Return the (X, Y) coordinate for the center point of the cell that contains the specified text.  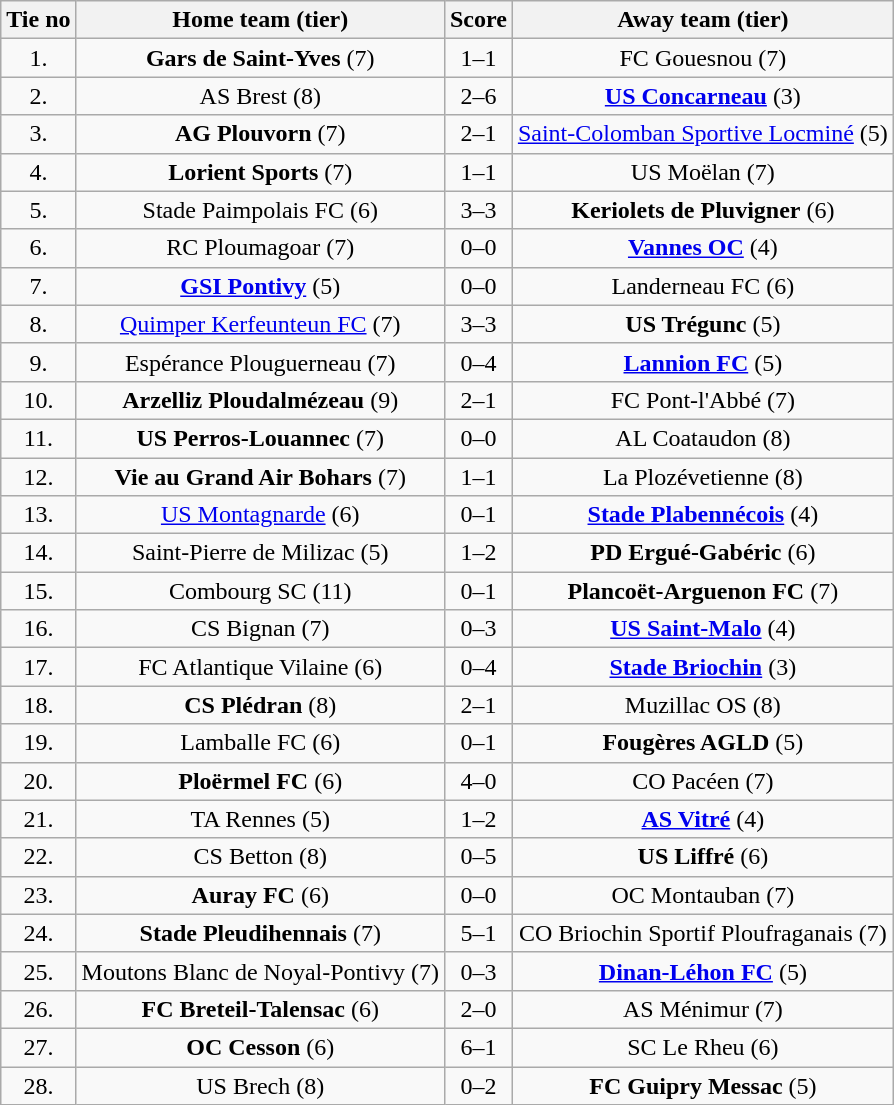
Ploërmel FC (6) (260, 781)
25. (38, 971)
Dinan-Léhon FC (5) (702, 971)
2–0 (478, 1009)
Stade Plabennécois (4) (702, 515)
RC Ploumagoar (7) (260, 248)
Keriolets de Pluvigner (6) (702, 210)
OC Montauban (7) (702, 895)
24. (38, 933)
US Liffré (6) (702, 857)
Stade Pleudihennais (7) (260, 933)
Lamballe FC (6) (260, 743)
US Brech (8) (260, 1085)
1. (38, 58)
US Montagnarde (6) (260, 515)
US Saint-Malo (4) (702, 629)
10. (38, 400)
Saint-Pierre de Milizac (5) (260, 553)
20. (38, 781)
28. (38, 1085)
Vannes OC (4) (702, 248)
0–5 (478, 857)
CS Betton (8) (260, 857)
3. (38, 134)
Stade Paimpolais FC (6) (260, 210)
5. (38, 210)
US Perros-Louannec (7) (260, 438)
23. (38, 895)
13. (38, 515)
26. (38, 1009)
PD Ergué-Gabéric (6) (702, 553)
4. (38, 172)
Moutons Blanc de Noyal-Pontivy (7) (260, 971)
TA Rennes (5) (260, 819)
11. (38, 438)
FC Breteil-Talensac (6) (260, 1009)
AS Vitré (4) (702, 819)
7. (38, 286)
Fougères AGLD (5) (702, 743)
22. (38, 857)
FC Gouesnou (7) (702, 58)
Quimper Kerfeunteun FC (7) (260, 324)
CS Bignan (7) (260, 629)
AL Coataudon (8) (702, 438)
CS Plédran (8) (260, 705)
6–1 (478, 1047)
2. (38, 96)
CO Briochin Sportif Ploufraganais (7) (702, 933)
Lannion FC (5) (702, 362)
21. (38, 819)
16. (38, 629)
US Concarneau (3) (702, 96)
SC Le Rheu (6) (702, 1047)
La Plozévetienne (8) (702, 477)
AS Brest (8) (260, 96)
8. (38, 324)
Landerneau FC (6) (702, 286)
Saint-Colomban Sportive Locminé (5) (702, 134)
FC Guipry Messac (5) (702, 1085)
5–1 (478, 933)
FC Atlantique Vilaine (6) (260, 667)
Stade Briochin (3) (702, 667)
12. (38, 477)
Combourg SC (11) (260, 591)
CO Pacéen (7) (702, 781)
Home team (tier) (260, 20)
0–2 (478, 1085)
Away team (tier) (702, 20)
Gars de Saint-Yves (7) (260, 58)
15. (38, 591)
Tie no (38, 20)
Arzelliz Ploudalmézeau (9) (260, 400)
17. (38, 667)
Muzillac OS (8) (702, 705)
27. (38, 1047)
US Trégunc (5) (702, 324)
Espérance Plouguerneau (7) (260, 362)
GSI Pontivy (5) (260, 286)
19. (38, 743)
AS Ménimur (7) (702, 1009)
14. (38, 553)
9. (38, 362)
AG Plouvorn (7) (260, 134)
Vie au Grand Air Bohars (7) (260, 477)
2–6 (478, 96)
Score (478, 20)
Plancoët-Arguenon FC (7) (702, 591)
Auray FC (6) (260, 895)
4–0 (478, 781)
18. (38, 705)
FC Pont-l'Abbé (7) (702, 400)
6. (38, 248)
Lorient Sports (7) (260, 172)
OC Cesson (6) (260, 1047)
US Moëlan (7) (702, 172)
